For the text-containing cell, return its midpoint in (x, y) coordinate format. 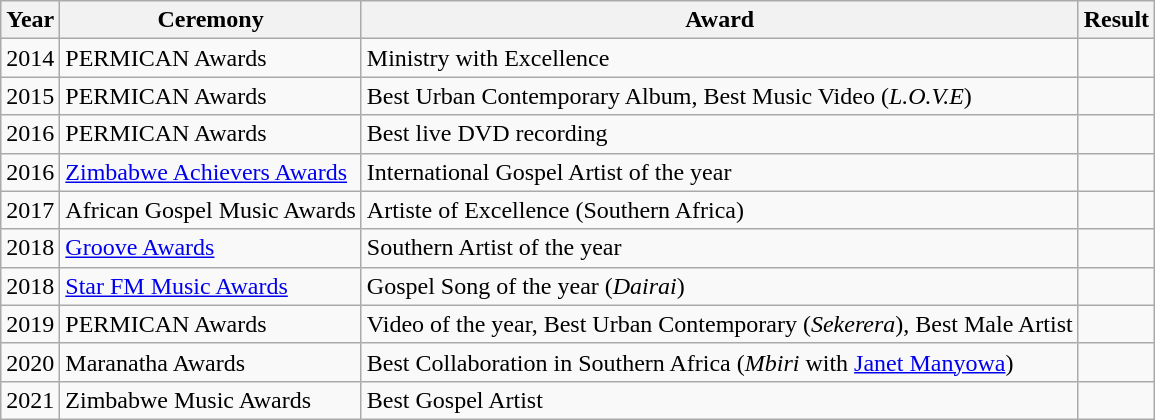
2021 (30, 400)
2014 (30, 58)
Maranatha Awards (210, 362)
Best Urban Contemporary Album, Best Music Video (L.O.V.E) (720, 96)
Year (30, 20)
Best Gospel Artist (720, 400)
Artiste of Excellence (Southern Africa) (720, 210)
2020 (30, 362)
Zimbabwe Achievers Awards (210, 172)
2019 (30, 324)
Zimbabwe Music Awards (210, 400)
Best live DVD recording (720, 134)
Groove Awards (210, 248)
Result (1116, 20)
International Gospel Artist of the year (720, 172)
Gospel Song of the year (Dairai) (720, 286)
Ceremony (210, 20)
African Gospel Music Awards (210, 210)
2015 (30, 96)
Southern Artist of the year (720, 248)
Video of the year, Best Urban Contemporary (Sekerera), Best Male Artist (720, 324)
2017 (30, 210)
Best Collaboration in Southern Africa (Mbiri with Janet Manyowa) (720, 362)
Ministry with Excellence (720, 58)
Award (720, 20)
Star FM Music Awards (210, 286)
